Locate the cell with the specified text and output its [X, Y] center coordinate. 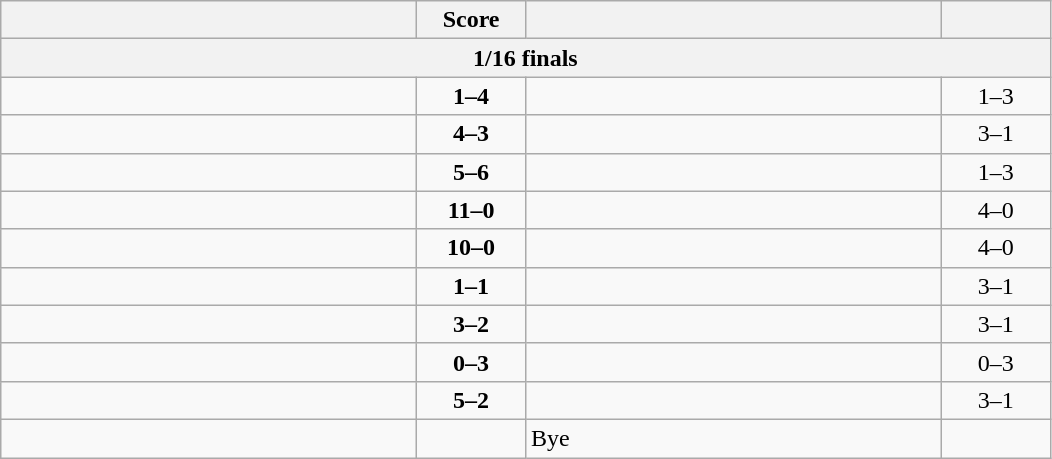
1–1 [472, 286]
1–4 [472, 96]
10–0 [472, 248]
Bye [733, 438]
4–3 [472, 134]
5–2 [472, 400]
11–0 [472, 210]
Score [472, 20]
5–6 [472, 172]
1/16 finals [526, 58]
3–2 [472, 324]
